Pinpoint the cell where the given text exists, returning its (x, y) midpoint coordinate. 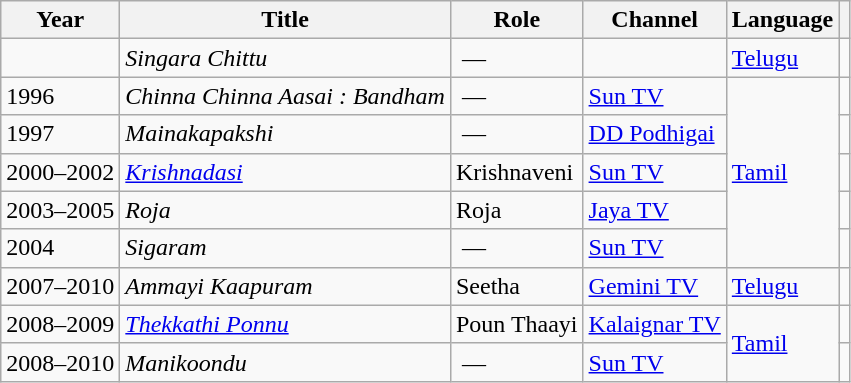
Singara Chittu (286, 58)
Channel (654, 20)
2003–2005 (60, 210)
Year (60, 20)
Gemini TV (654, 286)
Thekkathi Ponnu (286, 324)
2008–2009 (60, 324)
2000–2002 (60, 172)
Krishnaveni (516, 172)
DD Podhigai (654, 134)
Language (782, 20)
2004 (60, 248)
Chinna Chinna Aasai : Bandham (286, 96)
Role (516, 20)
2008–2010 (60, 362)
2007–2010 (60, 286)
Poun Thaayi (516, 324)
1996 (60, 96)
Title (286, 20)
Mainakapakshi (286, 134)
Krishnadasi (286, 172)
Kalaignar TV (654, 324)
Ammayi Kaapuram (286, 286)
Sigaram (286, 248)
Jaya TV (654, 210)
Seetha (516, 286)
1997 (60, 134)
Manikoondu (286, 362)
